Search for the cell housing the specified text and yield its [X, Y] center coordinate. 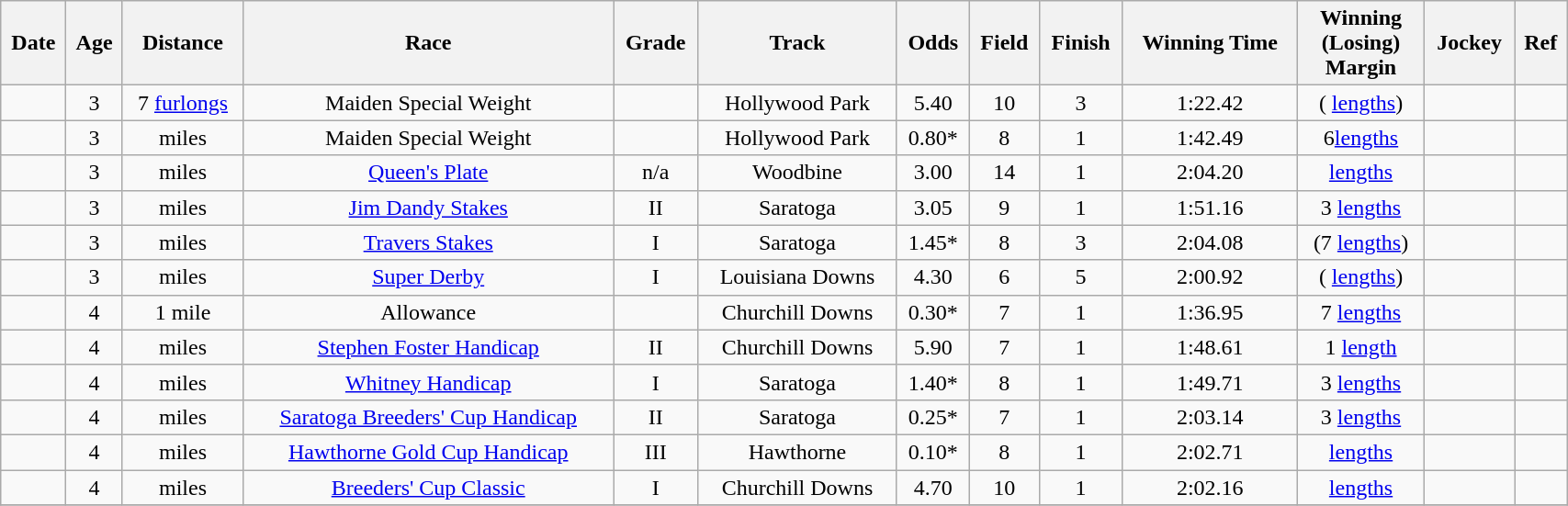
1:49.71 [1211, 382]
7 furlongs [182, 103]
n/a [656, 173]
Breeders' Cup Classic [428, 488]
Track [797, 43]
1:48.61 [1211, 347]
4.30 [933, 277]
Super Derby [428, 277]
7 lengths [1361, 312]
2:04.08 [1211, 242]
Hawthorne [797, 452]
1.45* [933, 242]
Grade [656, 43]
Allowance [428, 312]
1.40* [933, 382]
(7 lengths) [1361, 242]
Ref [1541, 43]
Race [428, 43]
1:36.95 [1211, 312]
2:04.20 [1211, 173]
3.00 [933, 173]
Hawthorne Gold Cup Handicap [428, 452]
1 length [1361, 347]
Travers Stakes [428, 242]
III [656, 452]
0.25* [933, 417]
Jockey [1469, 43]
Woodbine [797, 173]
14 [1004, 173]
Age [94, 43]
6lengths [1361, 138]
1:51.16 [1211, 208]
Date [33, 43]
2:02.71 [1211, 452]
Distance [182, 43]
1:42.49 [1211, 138]
Finish [1080, 43]
3.05 [933, 208]
Odds [933, 43]
0.30* [933, 312]
Louisiana Downs [797, 277]
Stephen Foster Handicap [428, 347]
5 [1080, 277]
1:22.42 [1211, 103]
2:03.14 [1211, 417]
1 mile [182, 312]
Field [1004, 43]
9 [1004, 208]
0.80* [933, 138]
Jim Dandy Stakes [428, 208]
5.40 [933, 103]
6 [1004, 277]
4.70 [933, 488]
Saratoga Breeders' Cup Handicap [428, 417]
2:00.92 [1211, 277]
Winning(Losing)Margin [1361, 43]
Queen's Plate [428, 173]
Whitney Handicap [428, 382]
2:02.16 [1211, 488]
Winning Time [1211, 43]
0.10* [933, 452]
5.90 [933, 347]
